Return [X, Y] of the center of cell containing provided text 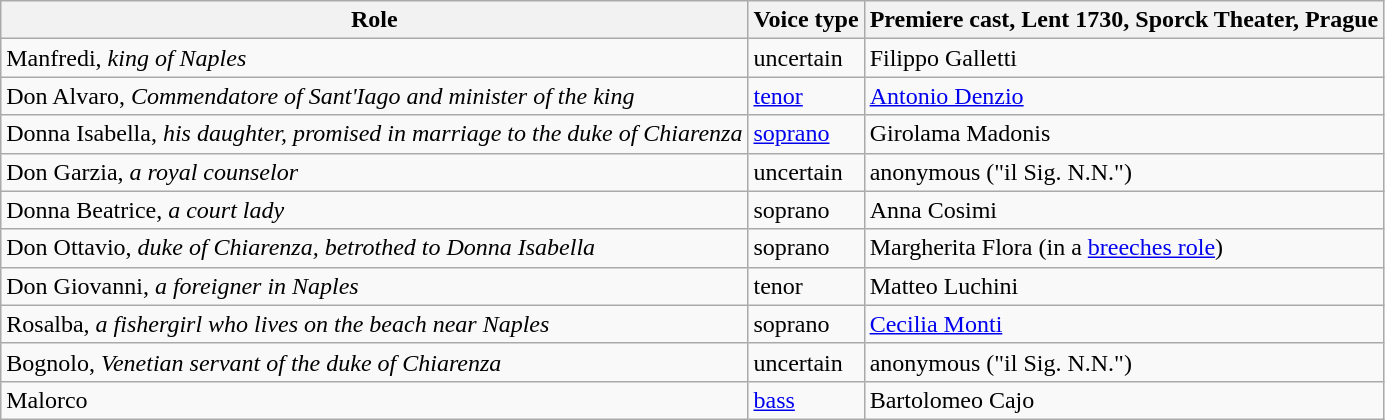
Cecilia Monti [1124, 324]
Filippo Galletti [1124, 58]
Rosalba, a fishergirl who lives on the beach near Naples [374, 324]
Malorco [374, 400]
Don Ottavio, duke of Chiarenza, betrothed to Donna Isabella [374, 248]
Margherita Flora (in a breeches role) [1124, 248]
Manfredi, king of Naples [374, 58]
Donna Isabella, his daughter, promised in marriage to the duke of Chiarenza [374, 134]
Girolama Madonis [1124, 134]
Matteo Luchini [1124, 286]
Don Garzia, a royal counselor [374, 172]
Bartolomeo Cajo [1124, 400]
Don Alvaro, Commendatore of Sant'Iago and minister of the king [374, 96]
Role [374, 20]
Voice type [806, 20]
bass [806, 400]
Antonio Denzio [1124, 96]
Donna Beatrice, a court lady [374, 210]
Don Giovanni, a foreigner in Naples [374, 286]
Anna Cosimi [1124, 210]
Bognolo, Venetian servant of the duke of Chiarenza [374, 362]
Premiere cast, Lent 1730, Sporck Theater, Prague [1124, 20]
